From the cell containing the given text, extract its center point as (X, Y) coordinate. 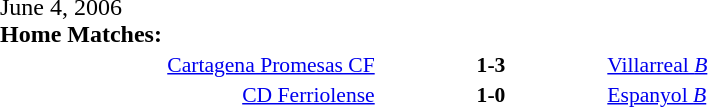
1-3 (492, 64)
